For the text-containing cell, return its midpoint in (X, Y) coordinate format. 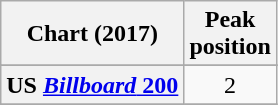
Chart (2017) (92, 34)
US Billboard 200 (92, 85)
Peak position (230, 34)
2 (230, 85)
